Determine the (X, Y) coordinate at the center of the cell enclosing the given text.  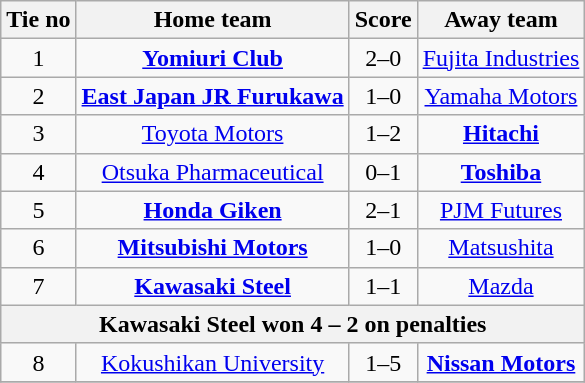
7 (38, 286)
4 (38, 172)
Nissan Motors (501, 362)
Otsuka Pharmaceutical (212, 172)
Kokushikan University (212, 362)
0–1 (383, 172)
Matsushita (501, 248)
1 (38, 58)
1–2 (383, 134)
Toshiba (501, 172)
Home team (212, 20)
East Japan JR Furukawa (212, 96)
Toyota Motors (212, 134)
Score (383, 20)
Hitachi (501, 134)
Yamaha Motors (501, 96)
Kawasaki Steel (212, 286)
PJM Futures (501, 210)
1–5 (383, 362)
Honda Giken (212, 210)
Fujita Industries (501, 58)
Yomiuri Club (212, 58)
1–1 (383, 286)
Away team (501, 20)
Mitsubishi Motors (212, 248)
Tie no (38, 20)
3 (38, 134)
2 (38, 96)
6 (38, 248)
8 (38, 362)
Mazda (501, 286)
2–0 (383, 58)
Kawasaki Steel won 4 – 2 on penalties (293, 324)
2–1 (383, 210)
5 (38, 210)
